Return the (x, y) coordinate for the center point of the cell that contains the specified text.  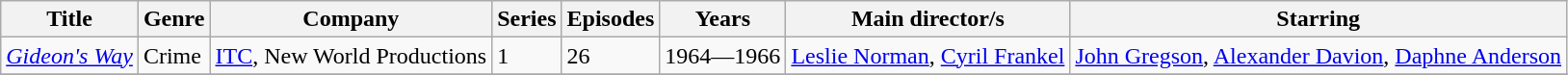
Gideon's Way (69, 56)
Title (69, 19)
1964—1966 (722, 56)
Main director/s (928, 19)
Years (722, 19)
ITC, New World Productions (351, 56)
1 (527, 56)
Series (527, 19)
Episodes (611, 19)
Crime (173, 56)
John Gregson, Alexander Davion, Daphne Anderson (1319, 56)
Starring (1319, 19)
Leslie Norman, Cyril Frankel (928, 56)
Company (351, 19)
Genre (173, 19)
26 (611, 56)
